Capture the cell that displays the provided text and extract its (X, Y) central coordinate. 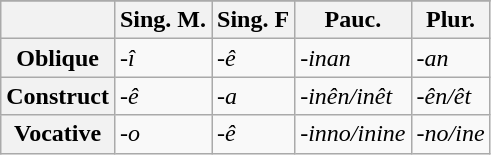
-no/ine (450, 134)
-an (450, 58)
Sing. M. (162, 20)
Oblique (58, 58)
-inan (353, 58)
Vocative (58, 134)
-inno/inine (353, 134)
-î (162, 58)
Construct (58, 96)
-ên/êt (450, 96)
Sing. F (254, 20)
Pauc. (353, 20)
-a (254, 96)
-inên/inêt (353, 96)
-o (162, 134)
Plur. (450, 20)
